Return (x, y) of the center of cell containing provided text 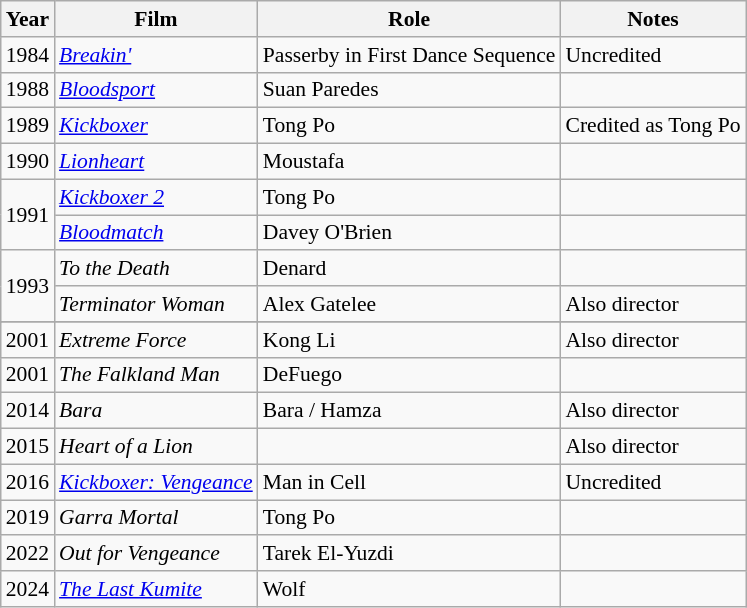
Out for Vengeance (156, 554)
2016 (28, 482)
1990 (28, 162)
Bloodsport (156, 90)
Suan Paredes (410, 90)
Passerby in First Dance Sequence (410, 55)
Davey O'Brien (410, 233)
2015 (28, 447)
1991 (28, 214)
Kickboxer: Vengeance (156, 482)
Notes (652, 19)
1993 (28, 286)
DeFuego (410, 375)
The Falkland Man (156, 375)
Moustafa (410, 162)
Credited as Tong Po (652, 126)
Breakin' (156, 55)
Tarek El-Yuzdi (410, 554)
Kickboxer 2 (156, 197)
Kickboxer (156, 126)
Kong Li (410, 340)
Bloodmatch (156, 233)
Man in Cell (410, 482)
Terminator Woman (156, 304)
Garra Mortal (156, 518)
Alex Gatelee (410, 304)
1988 (28, 90)
Bara / Hamza (410, 411)
Lionheart (156, 162)
2014 (28, 411)
Heart of a Lion (156, 447)
Role (410, 19)
Year (28, 19)
2019 (28, 518)
1984 (28, 55)
Extreme Force (156, 340)
Denard (410, 269)
Wolf (410, 589)
2024 (28, 589)
Film (156, 19)
To the Death (156, 269)
1989 (28, 126)
2022 (28, 554)
Bara (156, 411)
The Last Kumite (156, 589)
